Provide the [x, y] coordinate of the cell's center where the given text is located.  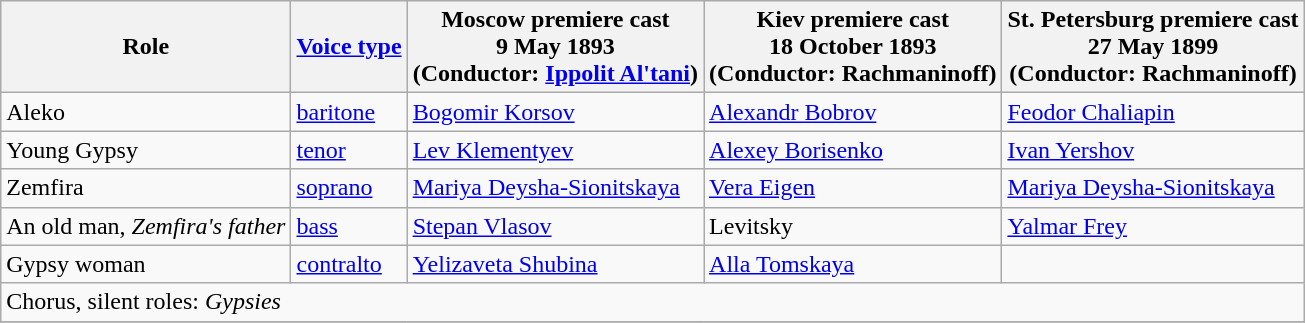
Vera Eigen [853, 188]
Aleko [146, 112]
Moscow premiere cast9 May 1893 (Conductor: Ippolit Al'tani) [555, 47]
tenor [349, 150]
Kiev premiere cast18 October 1893(Conductor: Rachmaninoff) [853, 47]
Yelizaveta Shubina [555, 264]
contralto [349, 264]
soprano [349, 188]
bass [349, 226]
Voice type [349, 47]
baritone [349, 112]
Alexey Borisenko [853, 150]
Alexandr Bobrov [853, 112]
Levitsky [853, 226]
Chorus, silent roles: Gypsies [652, 302]
An old man, Zemfira's father [146, 226]
Feodor Chaliapin [1153, 112]
Lev Klementyev [555, 150]
Alla Tomskaya [853, 264]
Yalmar Frey [1153, 226]
Zemfira [146, 188]
St. Petersburg premiere cast27 May 1899(Conductor: Rachmaninoff) [1153, 47]
Role [146, 47]
Young Gypsy [146, 150]
Stepan Vlasov [555, 226]
Ivan Yershov [1153, 150]
Gypsy woman [146, 264]
Bogomir Korsov [555, 112]
